Pinpoint the cell where the given text exists, returning its (x, y) midpoint coordinate. 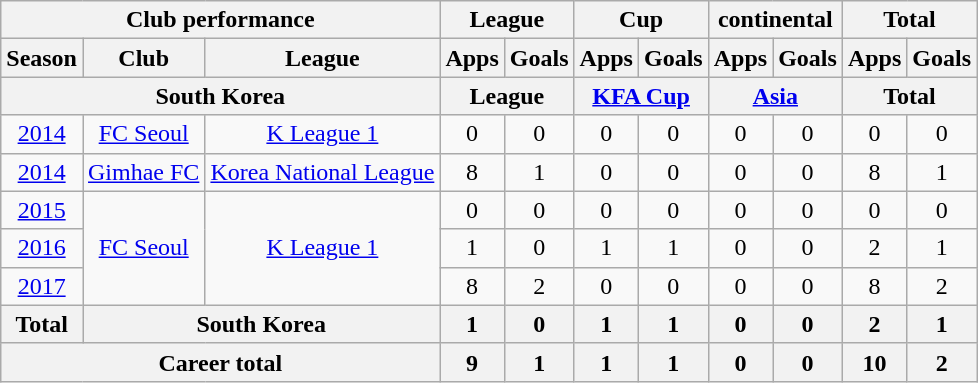
2015 (42, 210)
Club (143, 58)
2016 (42, 248)
continental (775, 20)
KFA Cup (641, 96)
Cup (641, 20)
Club performance (220, 20)
10 (874, 362)
9 (472, 362)
Season (42, 58)
Gimhae FC (143, 172)
2017 (42, 286)
Career total (220, 362)
Asia (775, 96)
Korea National League (322, 172)
